Search for the cell housing the specified text and yield its (x, y) center coordinate. 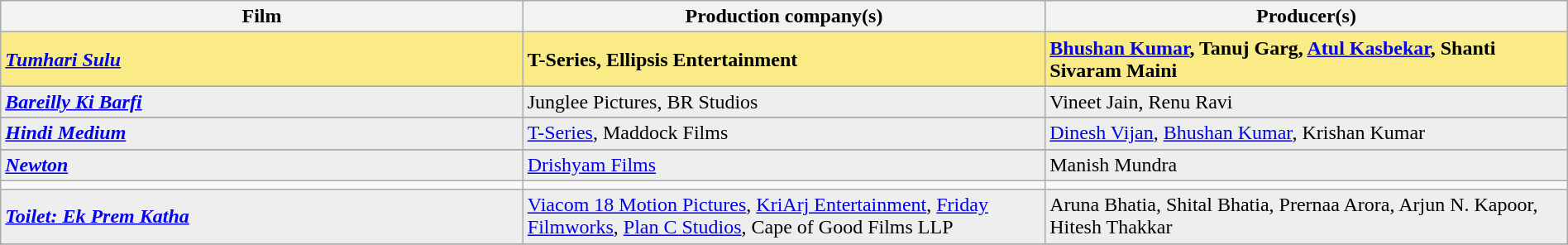
Drishyam Films (784, 165)
Film (262, 17)
Newton (262, 165)
T-Series, Maddock Films (784, 133)
Aruna Bhatia, Shital Bhatia, Prernaa Arora, Arjun N. Kapoor, Hitesh Thakkar (1307, 217)
Vineet Jain, Renu Ravi (1307, 102)
Production company(s) (784, 17)
Manish Mundra (1307, 165)
Toilet: Ek Prem Katha (262, 217)
Junglee Pictures, BR Studios (784, 102)
T-Series, Ellipsis Entertainment (784, 60)
Viacom 18 Motion Pictures, KriArj Entertainment, Friday Filmworks, Plan C Studios, Cape of Good Films LLP (784, 217)
Bhushan Kumar, Tanuj Garg, Atul Kasbekar, Shanti Sivaram Maini (1307, 60)
Producer(s) (1307, 17)
Tumhari Sulu (262, 60)
Hindi Medium (262, 133)
Bareilly Ki Barfi (262, 102)
Dinesh Vijan, Bhushan Kumar, Krishan Kumar (1307, 133)
